Find where the given text appears and provide that cell's center as (x, y) coordinate. 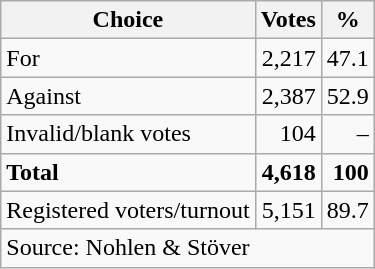
100 (348, 172)
2,387 (288, 96)
52.9 (348, 96)
47.1 (348, 58)
4,618 (288, 172)
89.7 (348, 210)
Source: Nohlen & Stöver (188, 248)
104 (288, 134)
Invalid/blank votes (128, 134)
Against (128, 96)
Votes (288, 20)
Choice (128, 20)
Total (128, 172)
5,151 (288, 210)
Registered voters/turnout (128, 210)
2,217 (288, 58)
For (128, 58)
– (348, 134)
% (348, 20)
